Scan for the cell matching the given text and deliver its (X, Y) coordinate at center. 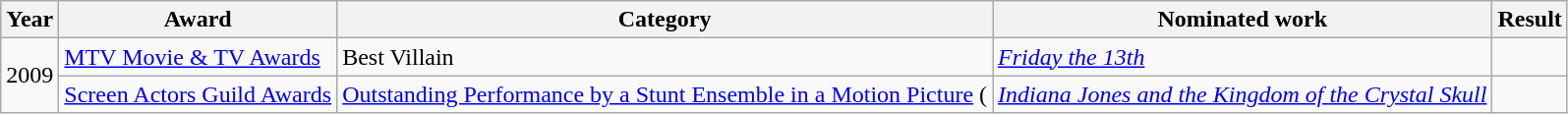
Outstanding Performance by a Stunt Ensemble in a Motion Picture ( (665, 94)
Nominated work (1243, 20)
Screen Actors Guild Awards (199, 94)
Friday the 13th (1243, 57)
Category (665, 20)
Award (199, 20)
Year (29, 20)
Result (1530, 20)
2009 (29, 76)
MTV Movie & TV Awards (199, 57)
Indiana Jones and the Kingdom of the Crystal Skull (1243, 94)
Best Villain (665, 57)
